Provide the (X, Y) coordinate of the cell's center where the given text is located.  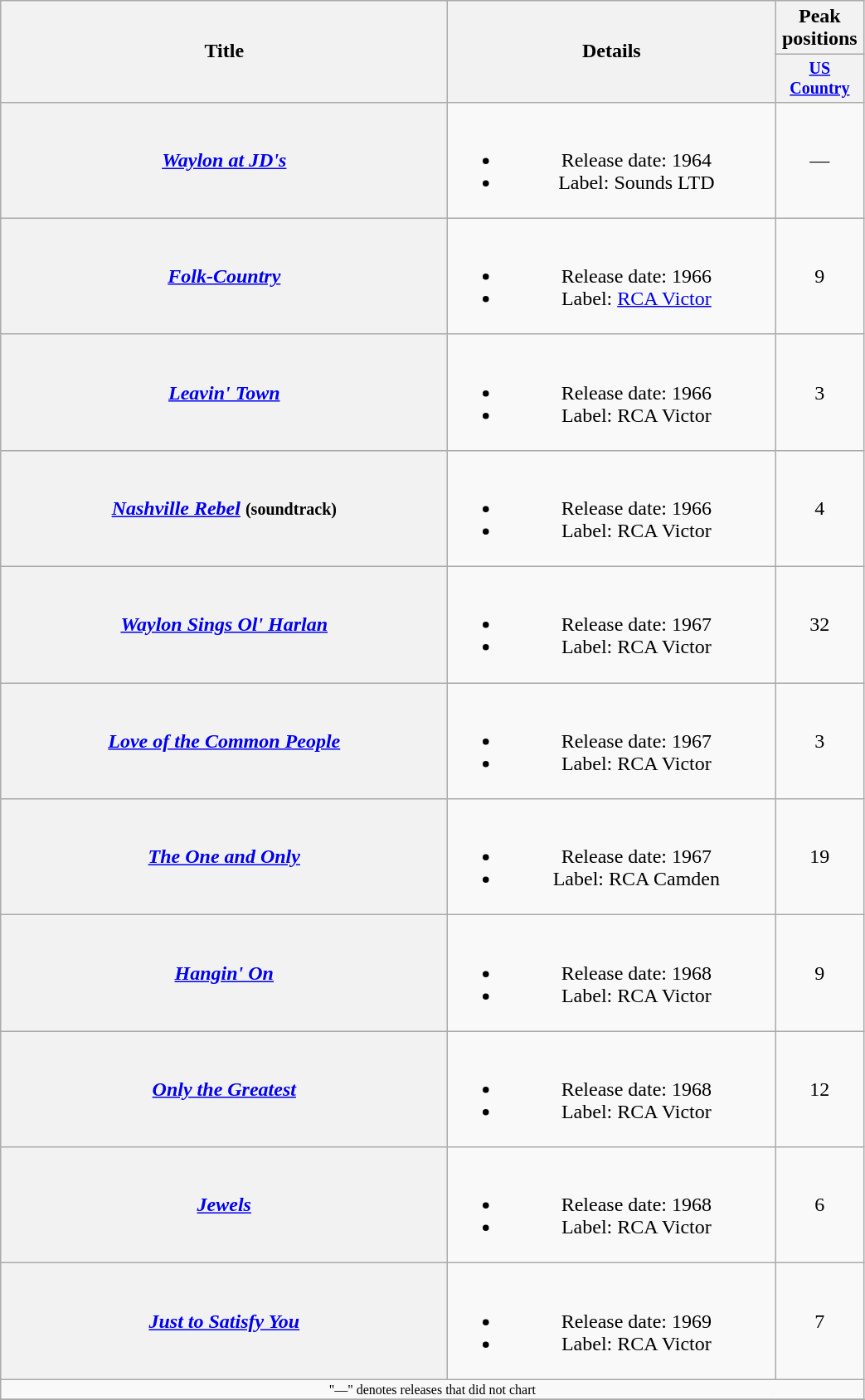
Jewels (224, 1205)
Hangin' On (224, 973)
Folk-Country (224, 276)
32 (819, 625)
Just to Satisfy You (224, 1321)
Title (224, 51)
The One and Only (224, 857)
Only the Greatest (224, 1089)
Love of the Common People (224, 741)
Release date: 1969Label: RCA Victor (612, 1321)
7 (819, 1321)
Nashville Rebel (soundtrack) (224, 508)
Waylon at JD's (224, 160)
Leavin' Town (224, 392)
US Country (819, 78)
— (819, 160)
4 (819, 508)
Peak positions (819, 28)
Release date: 1964Label: Sounds LTD (612, 160)
12 (819, 1089)
"—" denotes releases that did not chart (433, 1389)
Details (612, 51)
Waylon Sings Ol' Harlan (224, 625)
Release date: 1967Label: RCA Camden (612, 857)
6 (819, 1205)
19 (819, 857)
